Capture the cell that displays the provided text and extract its (x, y) central coordinate. 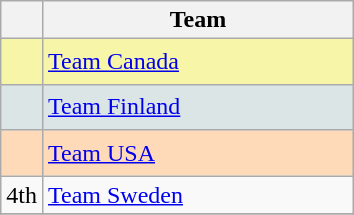
Team Sweden (198, 195)
Team USA (198, 153)
Team (198, 20)
4th (22, 195)
Team Finland (198, 107)
Team Canada (198, 62)
